Provide the [x, y] coordinate of the cell's center where the given text is located.  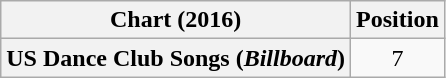
Position [398, 20]
US Dance Club Songs (Billboard) [176, 58]
7 [398, 58]
Chart (2016) [176, 20]
